Return [x, y] of the center of cell containing provided text 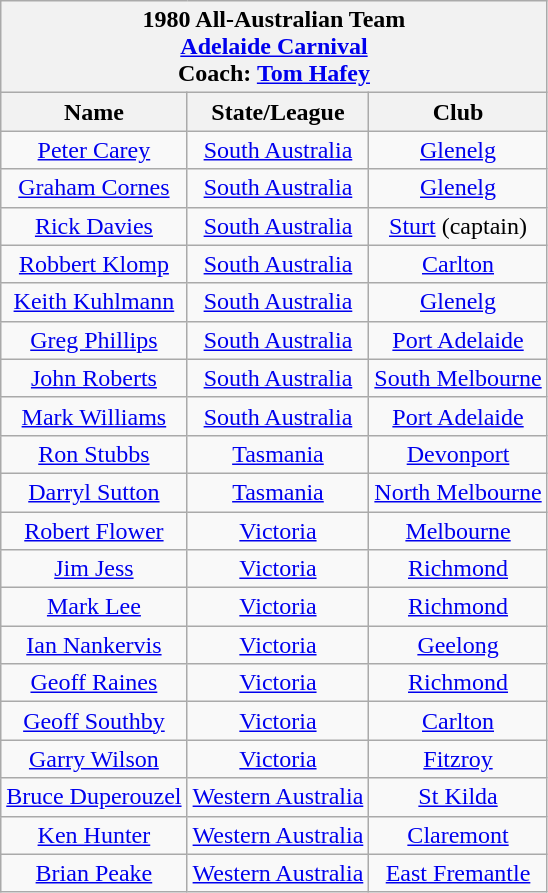
Sturt (captain) [458, 226]
Ian Nankervis [94, 645]
Keith Kuhlmann [94, 302]
Devonport [458, 454]
St Kilda [458, 797]
Bruce Duperouzel [94, 797]
1980 All-Australian TeamAdelaide Carnival Coach: Tom Hafey [274, 47]
Rick Davies [94, 226]
Peter Carey [94, 150]
Ron Stubbs [94, 454]
Jim Jess [94, 569]
Greg Phillips [94, 340]
Garry Wilson [94, 759]
Mark Lee [94, 607]
Fitzroy [458, 759]
Darryl Sutton [94, 492]
Name [94, 112]
South Melbourne [458, 378]
Club [458, 112]
Melbourne [458, 531]
Geoff Southby [94, 721]
Geoff Raines [94, 683]
John Roberts [94, 378]
East Fremantle [458, 873]
Robbert Klomp [94, 264]
Graham Cornes [94, 188]
Ken Hunter [94, 835]
Brian Peake [94, 873]
Claremont [458, 835]
Robert Flower [94, 531]
State/League [278, 112]
Mark Williams [94, 416]
North Melbourne [458, 492]
Geelong [458, 645]
